For the text-containing cell, return its midpoint in [X, Y] coordinate format. 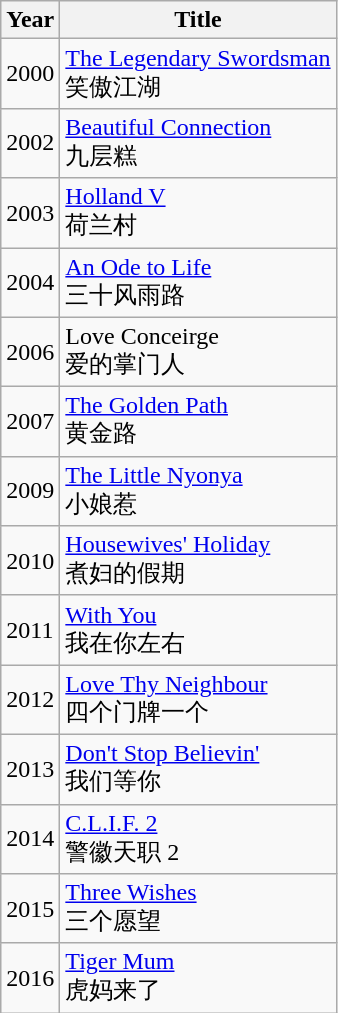
2011 [30, 630]
Three Wishes 三个愿望 [198, 909]
Housewives' Holiday 煮妇的假期 [198, 561]
2016 [30, 978]
2002 [30, 143]
2006 [30, 352]
C.L.I.F. 2 警徽天职 2 [198, 839]
Tiger Mum 虎妈来了 [198, 978]
2007 [30, 422]
2010 [30, 561]
Love Conceirge 爱的掌门人 [198, 352]
Beautiful Connection 九层糕 [198, 143]
2009 [30, 491]
2013 [30, 769]
Don't Stop Believin' 我们等你 [198, 769]
Year [30, 20]
With You 我在你左右 [198, 630]
2004 [30, 283]
The Legendary Swordsman 笑傲江湖 [198, 74]
The Golden Path 黄金路 [198, 422]
2012 [30, 700]
An Ode to Life 三十风雨路 [198, 283]
2003 [30, 213]
Holland V 荷兰村 [198, 213]
2014 [30, 839]
Love Thy Neighbour 四个门牌一个 [198, 700]
The Little Nyonya 小娘惹 [198, 491]
2015 [30, 909]
Title [198, 20]
2000 [30, 74]
